From the cell containing the given text, extract its center point as [x, y] coordinate. 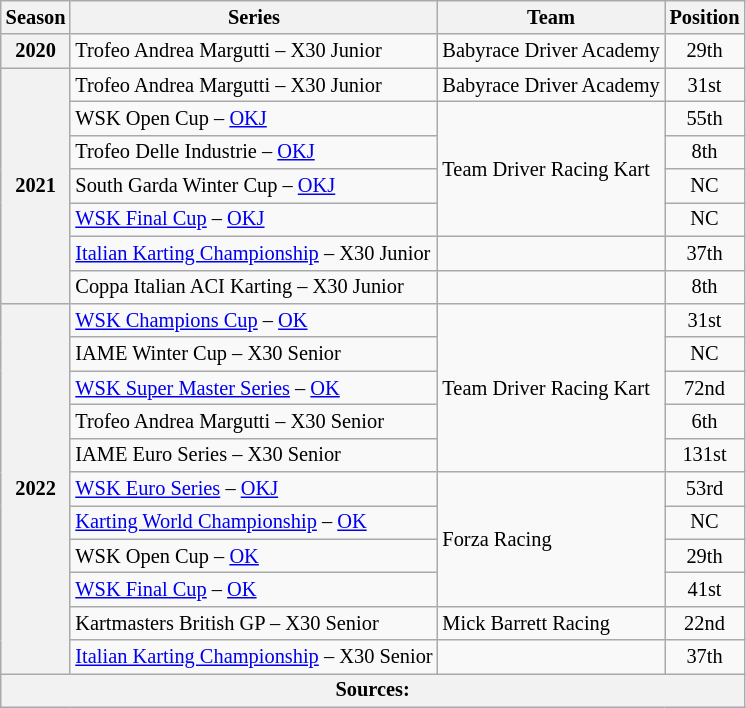
Season [36, 17]
IAME Winter Cup – X30 Senior [254, 354]
WSK Final Cup – OKJ [254, 219]
WSK Euro Series – OKJ [254, 489]
WSK Super Master Series – OK [254, 388]
55th [705, 118]
Sources: [373, 690]
WSK Champions Cup – OK [254, 320]
6th [705, 421]
Karting World Championship – OK [254, 522]
53rd [705, 489]
2021 [36, 186]
Mick Barrett Racing [552, 623]
South Garda Winter Cup – OKJ [254, 186]
131st [705, 455]
Italian Karting Championship – X30 Senior [254, 657]
WSK Open Cup – OKJ [254, 118]
Trofeo Andrea Margutti – X30 Senior [254, 421]
IAME Euro Series – X30 Senior [254, 455]
WSK Open Cup – OK [254, 556]
2020 [36, 51]
72nd [705, 388]
Forza Racing [552, 540]
Italian Karting Championship – X30 Junior [254, 253]
2022 [36, 488]
Series [254, 17]
Coppa Italian ACI Karting – X30 Junior [254, 287]
Kartmasters British GP – X30 Senior [254, 623]
22nd [705, 623]
Team [552, 17]
41st [705, 589]
WSK Final Cup – OK [254, 589]
Trofeo Delle Industrie – OKJ [254, 152]
Position [705, 17]
